Extract the (X, Y) coordinate from the center of the cell holding the provided text.  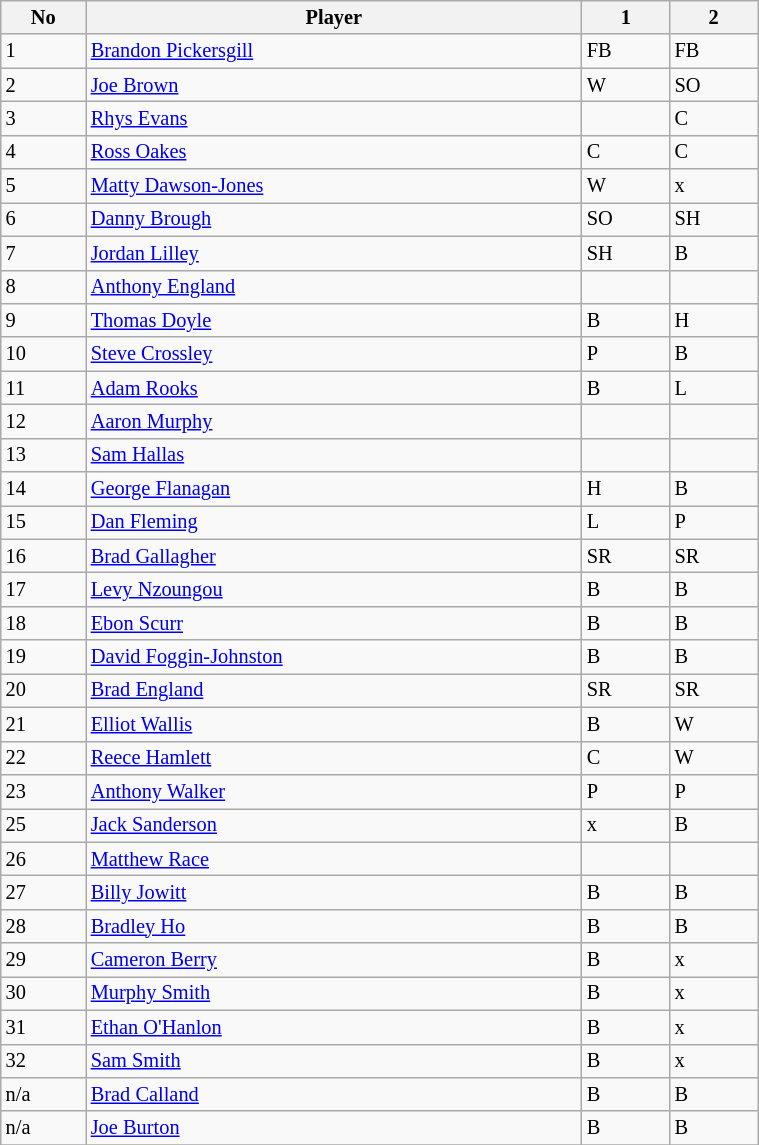
Anthony Walker (334, 791)
14 (44, 489)
Adam Rooks (334, 388)
Player (334, 17)
20 (44, 690)
Ebon Scurr (334, 623)
David Foggin-Johnston (334, 657)
Elliot Wallis (334, 724)
8 (44, 287)
6 (44, 219)
15 (44, 522)
18 (44, 623)
17 (44, 589)
30 (44, 993)
19 (44, 657)
27 (44, 892)
Matthew Race (334, 859)
23 (44, 791)
3 (44, 118)
Billy Jowitt (334, 892)
Levy Nzoungou (334, 589)
26 (44, 859)
Brad Gallagher (334, 556)
Anthony England (334, 287)
22 (44, 758)
Matty Dawson-Jones (334, 186)
George Flanagan (334, 489)
Ross Oakes (334, 152)
Jordan Lilley (334, 253)
No (44, 17)
25 (44, 825)
Bradley Ho (334, 926)
Reece Hamlett (334, 758)
11 (44, 388)
Sam Smith (334, 1061)
10 (44, 354)
Steve Crossley (334, 354)
Thomas Doyle (334, 320)
Joe Brown (334, 85)
Brandon Pickersgill (334, 51)
Brad England (334, 690)
21 (44, 724)
16 (44, 556)
Dan Fleming (334, 522)
Sam Hallas (334, 455)
4 (44, 152)
Murphy Smith (334, 993)
31 (44, 1027)
29 (44, 960)
5 (44, 186)
Rhys Evans (334, 118)
32 (44, 1061)
Cameron Berry (334, 960)
Aaron Murphy (334, 421)
12 (44, 421)
Danny Brough (334, 219)
7 (44, 253)
28 (44, 926)
13 (44, 455)
Joe Burton (334, 1128)
Ethan O'Hanlon (334, 1027)
9 (44, 320)
Jack Sanderson (334, 825)
Brad Calland (334, 1094)
